Find where the given text appears and provide that cell's center as (x, y) coordinate. 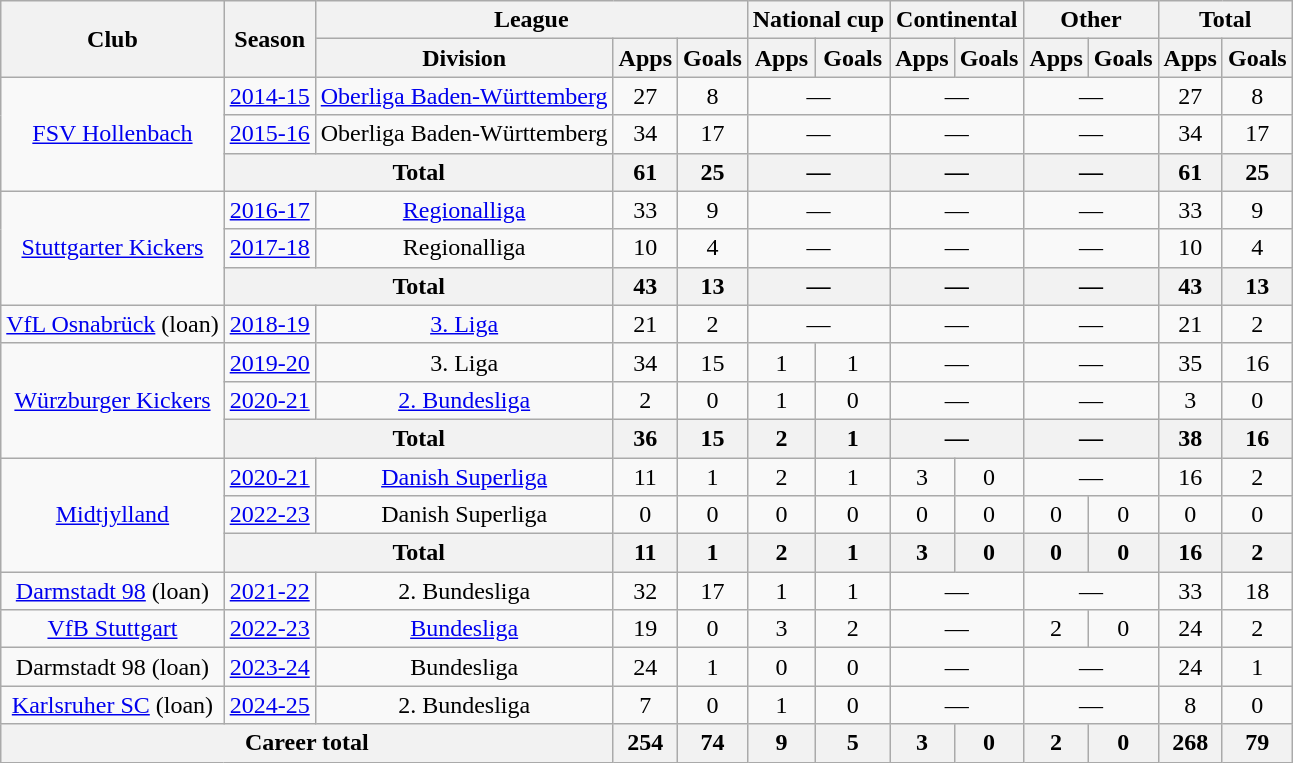
2015-16 (270, 134)
Division (464, 58)
2021-22 (270, 591)
Other (1091, 20)
VfB Stuttgart (112, 629)
Stuttgarter Kickers (112, 248)
2019-20 (270, 362)
2017-18 (270, 248)
79 (1257, 743)
36 (645, 438)
19 (645, 629)
254 (645, 743)
Club (112, 39)
VfL Osnabrück (loan) (112, 324)
5 (853, 743)
2018-19 (270, 324)
35 (1190, 362)
2014-15 (270, 96)
League (531, 20)
Season (270, 39)
National cup (818, 20)
Continental (957, 20)
2024-25 (270, 705)
Karlsruher SC (loan) (112, 705)
7 (645, 705)
Career total (307, 743)
38 (1190, 438)
74 (713, 743)
2023-24 (270, 667)
2016-17 (270, 210)
18 (1257, 591)
268 (1190, 743)
Midtjylland (112, 515)
FSV Hollenbach (112, 134)
32 (645, 591)
Würzburger Kickers (112, 400)
